From the cell containing the given text, extract its center point as (X, Y) coordinate. 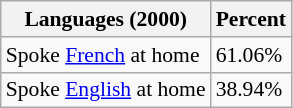
Languages (2000) (106, 19)
61.06% (251, 55)
38.94% (251, 90)
Spoke English at home (106, 90)
Spoke French at home (106, 55)
Percent (251, 19)
